Detect which cell encompasses the target text, then output its (x, y) center coordinate. 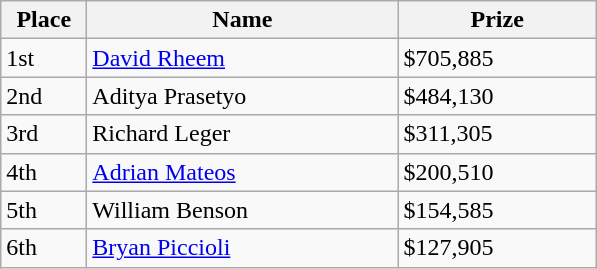
2nd (44, 96)
1st (44, 58)
$311,305 (498, 134)
Aditya Prasetyo (242, 96)
4th (44, 172)
Richard Leger (242, 134)
Place (44, 20)
$705,885 (498, 58)
$154,585 (498, 210)
William Benson (242, 210)
5th (44, 210)
Name (242, 20)
6th (44, 248)
Bryan Piccioli (242, 248)
3rd (44, 134)
$127,905 (498, 248)
$484,130 (498, 96)
Prize (498, 20)
Adrian Mateos (242, 172)
David Rheem (242, 58)
$200,510 (498, 172)
